Detect which cell encompasses the target text, then output its [X, Y] center coordinate. 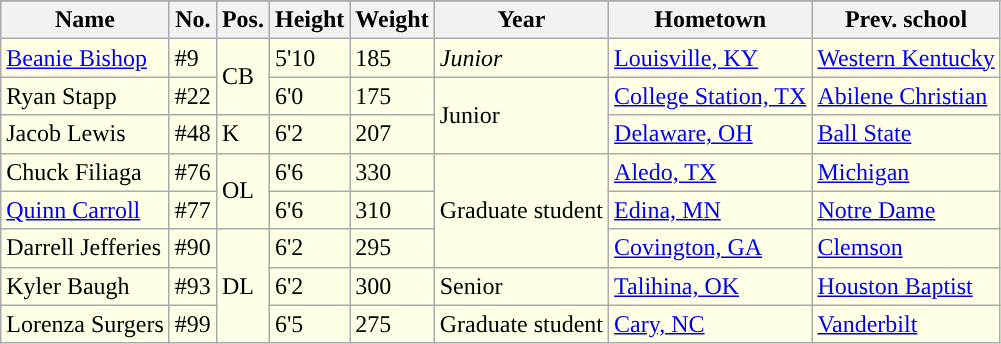
Hometown [710, 20]
Jacob Lewis [86, 134]
Quinn Carroll [86, 210]
Lorenza Surgers [86, 324]
Edina, MN [710, 210]
Western Kentucky [906, 58]
Cary, NC [710, 324]
275 [392, 324]
Beanie Bishop [86, 58]
185 [392, 58]
295 [392, 248]
Height [309, 20]
Michigan [906, 172]
Prev. school [906, 20]
207 [392, 134]
310 [392, 210]
#99 [192, 324]
Clemson [906, 248]
Kyler Baugh [86, 286]
Pos. [242, 20]
Aledo, TX [710, 172]
K [242, 134]
OL [242, 191]
#76 [192, 172]
Houston Baptist [906, 286]
College Station, TX [710, 96]
Louisville, KY [710, 58]
Senior [521, 286]
Darrell Jefferies [86, 248]
Delaware, OH [710, 134]
No. [192, 20]
5'10 [309, 58]
#9 [192, 58]
#22 [192, 96]
#90 [192, 248]
Name [86, 20]
Chuck Filiaga [86, 172]
DL [242, 286]
#93 [192, 286]
Covington, GA [710, 248]
#48 [192, 134]
Weight [392, 20]
175 [392, 96]
Year [521, 20]
Notre Dame [906, 210]
Ball State [906, 134]
6'5 [309, 324]
6'0 [309, 96]
Abilene Christian [906, 96]
#77 [192, 210]
Ryan Stapp [86, 96]
Vanderbilt [906, 324]
300 [392, 286]
Talihina, OK [710, 286]
CB [242, 77]
330 [392, 172]
